Pinpoint the cell where the given text exists, returning its [X, Y] midpoint coordinate. 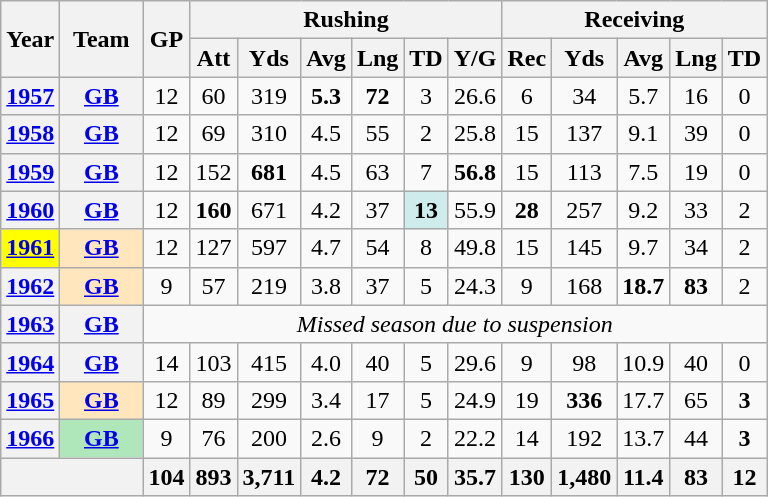
1963 [30, 324]
54 [377, 248]
1966 [30, 438]
1961 [30, 248]
1,480 [584, 477]
103 [214, 362]
GP [166, 39]
29.6 [475, 362]
1959 [30, 172]
50 [426, 477]
57 [214, 286]
22.2 [475, 438]
55.9 [475, 210]
18.7 [644, 286]
Att [214, 58]
671 [269, 210]
Y/G [475, 58]
11.4 [644, 477]
1960 [30, 210]
145 [584, 248]
89 [214, 400]
4.0 [326, 362]
130 [527, 477]
25.8 [475, 134]
127 [214, 248]
9.7 [644, 248]
7.5 [644, 172]
152 [214, 172]
597 [269, 248]
137 [584, 134]
1957 [30, 96]
1965 [30, 400]
17 [377, 400]
35.7 [475, 477]
6 [527, 96]
Missed season due to suspension [455, 324]
3,711 [269, 477]
Team [102, 39]
9.1 [644, 134]
9.2 [644, 210]
28 [527, 210]
1958 [30, 134]
13.7 [644, 438]
168 [584, 286]
33 [696, 210]
415 [269, 362]
3.8 [326, 286]
44 [696, 438]
49.8 [475, 248]
Year [30, 39]
3.4 [326, 400]
69 [214, 134]
5.3 [326, 96]
65 [696, 400]
192 [584, 438]
1962 [30, 286]
1964 [30, 362]
310 [269, 134]
2.6 [326, 438]
13 [426, 210]
160 [214, 210]
24.9 [475, 400]
319 [269, 96]
17.7 [644, 400]
8 [426, 248]
299 [269, 400]
Rushing [346, 20]
63 [377, 172]
113 [584, 172]
60 [214, 96]
10.9 [644, 362]
4.7 [326, 248]
76 [214, 438]
16 [696, 96]
24.3 [475, 286]
5.7 [644, 96]
26.6 [475, 96]
681 [269, 172]
893 [214, 477]
39 [696, 134]
7 [426, 172]
55 [377, 134]
56.8 [475, 172]
Rec [527, 58]
Receiving [634, 20]
200 [269, 438]
98 [584, 362]
219 [269, 286]
336 [584, 400]
104 [166, 477]
257 [584, 210]
